Capture the cell that displays the provided text and extract its (x, y) central coordinate. 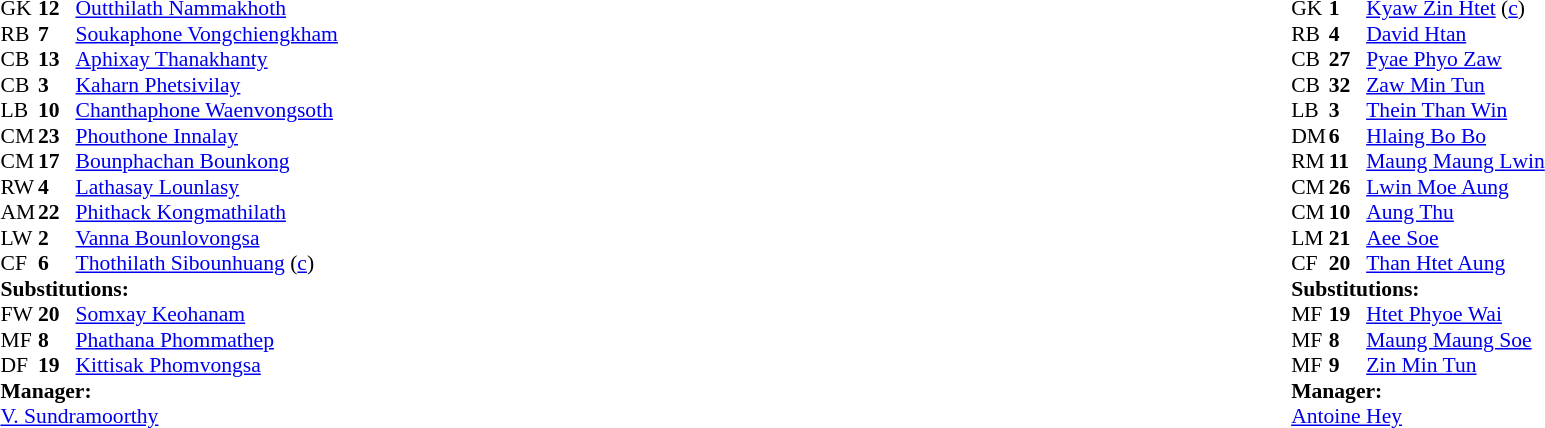
Pyae Phyo Zaw (1456, 59)
Vanna Bounlovongsa (207, 238)
Thothilath Sibounhuang (c) (207, 263)
Htet Phyoe Wai (1456, 315)
Zaw Min Tun (1456, 85)
2 (57, 238)
FW (19, 315)
Soukaphone Vongchiengkham (207, 34)
26 (1348, 187)
Zin Min Tun (1456, 365)
Phathana Phommathep (207, 340)
32 (1348, 85)
Phithack Kongmathilath (207, 213)
Lwin Moe Aung (1456, 187)
LW (19, 238)
Hlaing Bo Bo (1456, 136)
RW (19, 187)
Bounphachan Bounkong (207, 161)
DF (19, 365)
Maung Maung Soe (1456, 340)
Chanthaphone Waenvongsoth (207, 111)
RM (1310, 161)
AM (19, 213)
David Htan (1456, 34)
23 (57, 136)
21 (1348, 238)
11 (1348, 161)
7 (57, 34)
Aung Thu (1456, 213)
LM (1310, 238)
Somxay Keohanam (207, 315)
Lathasay Lounlasy (207, 187)
Kittisak Phomvongsa (207, 365)
DM (1310, 136)
27 (1348, 59)
Phouthone Innalay (207, 136)
Thein Than Win (1456, 111)
Kaharn Phetsivilay (207, 85)
Maung Maung Lwin (1456, 161)
13 (57, 59)
17 (57, 161)
Aphixay Thanakhanty (207, 59)
9 (1348, 365)
Than Htet Aung (1456, 263)
22 (57, 213)
Aee Soe (1456, 238)
